Output the [x, y] coordinate of the center of the cell containing the given text.  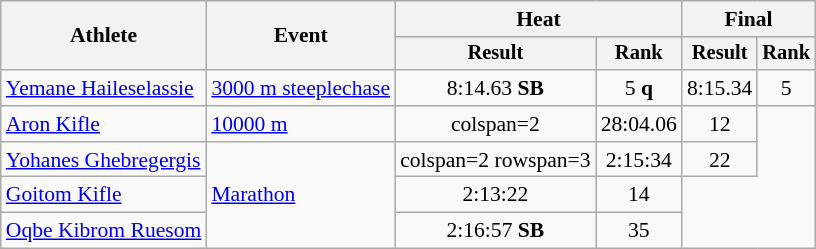
Marathon [300, 196]
5 q [639, 88]
22 [720, 160]
2:15:34 [639, 160]
Oqbe Kibrom Ruesom [104, 231]
colspan=2 [496, 124]
8:15.34 [720, 88]
Goitom Kifle [104, 195]
35 [639, 231]
colspan=2 rowspan=3 [496, 160]
Yohanes Ghebregergis [104, 160]
14 [639, 195]
5 [786, 88]
Final [748, 19]
8:14.63 SB [496, 88]
Event [300, 36]
Athlete [104, 36]
12 [720, 124]
Heat [538, 19]
3000 m steeplechase [300, 88]
28:04.06 [639, 124]
2:13:22 [496, 195]
Aron Kifle [104, 124]
Yemane Haileselassie [104, 88]
10000 m [300, 124]
2:16:57 SB [496, 231]
